Detect which cell encompasses the target text, then output its (x, y) center coordinate. 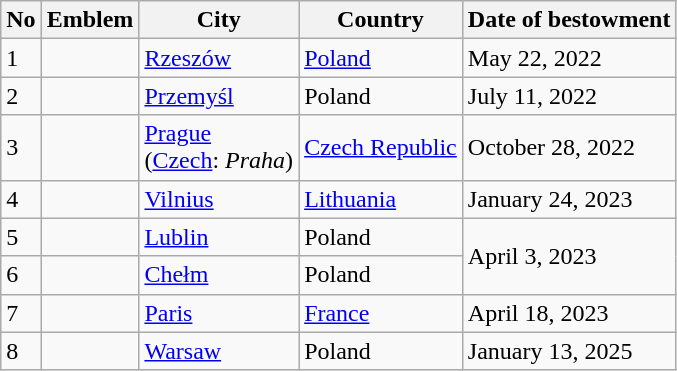
Warsaw (219, 351)
No (21, 20)
April 3, 2023 (569, 256)
Date of bestowment (569, 20)
Paris (219, 313)
Lublin (219, 237)
Prague(Czech: Praha) (219, 148)
January 13, 2025 (569, 351)
5 (21, 237)
Chełm (219, 275)
Emblem (90, 20)
8 (21, 351)
April 18, 2023 (569, 313)
1 (21, 58)
3 (21, 148)
4 (21, 199)
January 24, 2023 (569, 199)
France (381, 313)
2 (21, 96)
7 (21, 313)
July 11, 2022 (569, 96)
City (219, 20)
Country (381, 20)
Rzeszów (219, 58)
Czech Republic (381, 148)
October 28, 2022 (569, 148)
May 22, 2022 (569, 58)
6 (21, 275)
Lithuania (381, 199)
Przemyśl (219, 96)
Vilnius (219, 199)
